Determine the (X, Y) coordinate at the center of the cell enclosing the given text.  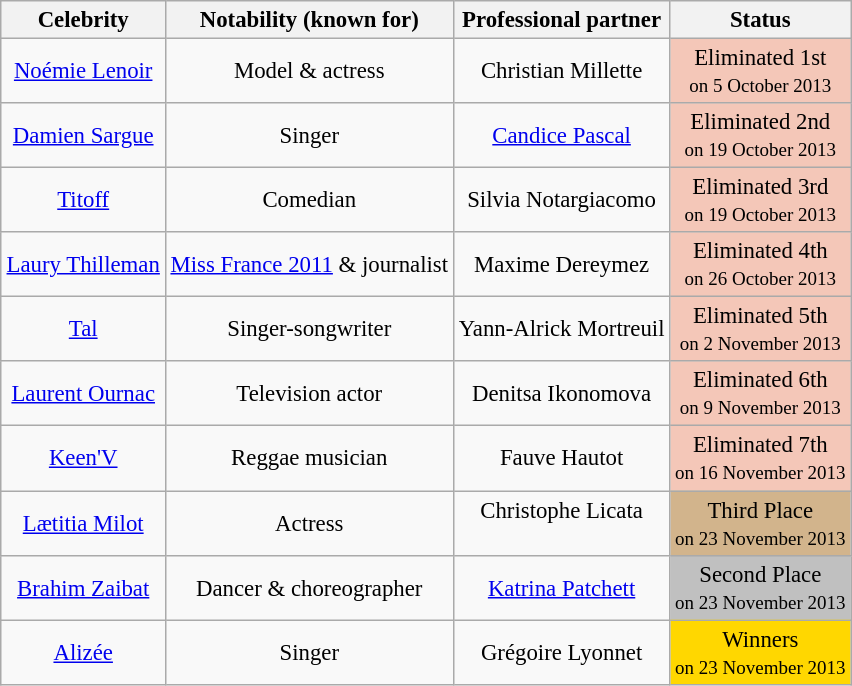
Noémie Lenoir (83, 70)
Eliminated 7thon 16 November 2013 (760, 458)
Brahim Zaibat (83, 588)
Alizée (83, 652)
Eliminated 1ston 5 October 2013 (760, 70)
Christian Millette (561, 70)
Fauve Hautot (561, 458)
Tal (83, 330)
Yann-Alrick Mortreuil (561, 330)
Status (760, 20)
Christophe Licata (561, 522)
Lætitia Milot (83, 522)
Eliminated 4thon 26 October 2013 (760, 264)
Actress (309, 522)
Grégoire Lyonnet (561, 652)
Katrina Patchett (561, 588)
Reggae musician (309, 458)
Dancer & choreographer (309, 588)
Laurent Ournac (83, 394)
Second Place on 23 November 2013 (760, 588)
Damien Sargue (83, 136)
Miss France 2011 & journalist (309, 264)
Celebrity (83, 20)
Laury Thilleman (83, 264)
Winners on 23 November 2013 (760, 652)
Professional partner (561, 20)
Eliminated 2ndon 19 October 2013 (760, 136)
Television actor (309, 394)
Notability (known for) (309, 20)
Keen'V (83, 458)
Singer-songwriter (309, 330)
Eliminated 6thon 9 November 2013 (760, 394)
Comedian (309, 200)
Titoff (83, 200)
Candice Pascal (561, 136)
Silvia Notargiacomo (561, 200)
Maxime Dereymez (561, 264)
Eliminated 3rdon 19 October 2013 (760, 200)
Third Placeon 23 November 2013 (760, 522)
Denitsa Ikonomova (561, 394)
Eliminated 5thon 2 November 2013 (760, 330)
Model & actress (309, 70)
